Provide the (x, y) coordinate of the cell's center where the given text is located.  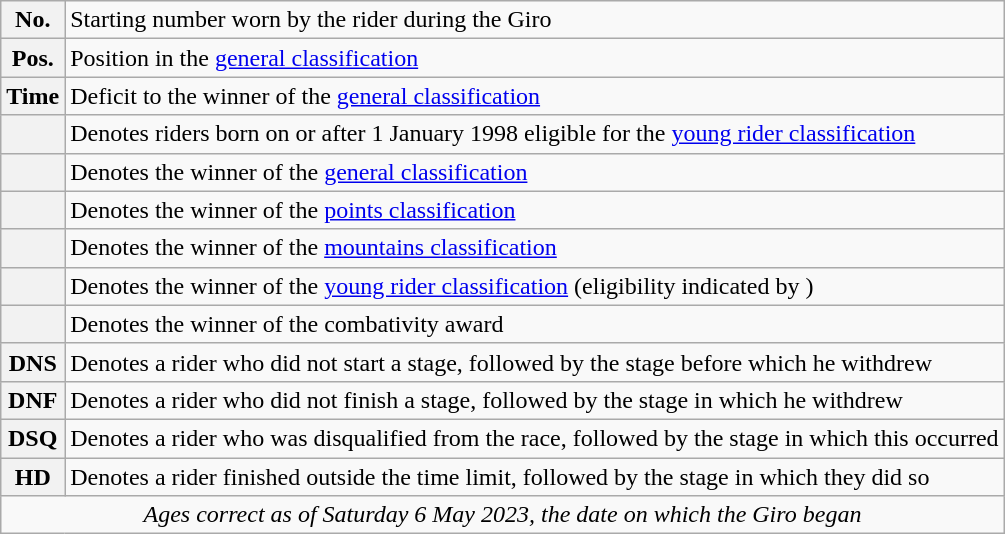
Denotes a rider who did not finish a stage, followed by the stage in which he withdrew (534, 400)
DNS (33, 362)
Denotes riders born on or after 1 January 1998 eligible for the young rider classification (534, 134)
Starting number worn by the rider during the Giro (534, 20)
Deficit to the winner of the general classification (534, 96)
Denotes the winner of the points classification (534, 210)
HD (33, 477)
Denotes the winner of the mountains classification (534, 248)
Denotes a rider who was disqualified from the race, followed by the stage in which this occurred (534, 438)
Position in the general classification (534, 58)
DNF (33, 400)
Denotes a rider who did not start a stage, followed by the stage before which he withdrew (534, 362)
Denotes the winner of the general classification (534, 172)
Pos. (33, 58)
Denotes a rider finished outside the time limit, followed by the stage in which they did so (534, 477)
No. (33, 20)
DSQ (33, 438)
Denotes the winner of the young rider classification (eligibility indicated by ) (534, 286)
Denotes the winner of the combativity award (534, 324)
Ages correct as of Saturday 6 May 2023, the date on which the Giro began (502, 515)
Time (33, 96)
